Search for the cell housing the specified text and yield its [X, Y] center coordinate. 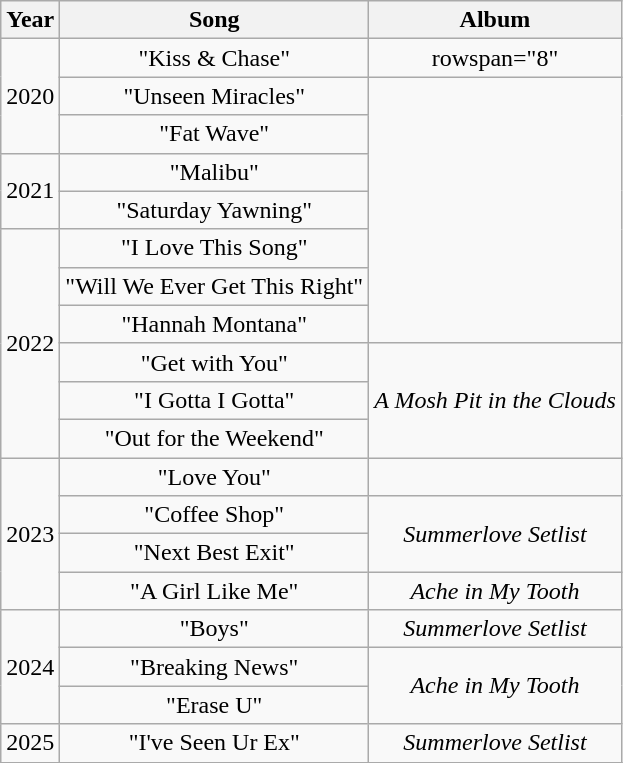
"Get with You" [214, 362]
2025 [30, 743]
Year [30, 20]
rowspan="8" [496, 58]
"I Love This Song" [214, 248]
"I've Seen Ur Ex" [214, 743]
"Coffee Shop" [214, 515]
"Unseen Miracles" [214, 96]
"Malibu" [214, 172]
"Will We Ever Get This Right" [214, 286]
2024 [30, 667]
"I Gotta I Gotta" [214, 400]
2021 [30, 191]
"Saturday Yawning" [214, 210]
"Boys" [214, 629]
A Mosh Pit in the Clouds [496, 400]
"Breaking News" [214, 667]
"Kiss & Chase" [214, 58]
"Next Best Exit" [214, 553]
2023 [30, 534]
"Fat Wave" [214, 134]
"A Girl Like Me" [214, 591]
2022 [30, 343]
"Hannah Montana" [214, 324]
"Out for the Weekend" [214, 438]
2020 [30, 96]
Album [496, 20]
"Love You" [214, 477]
Song [214, 20]
"Erase U" [214, 705]
